From the cell containing the given text, extract its center point as (x, y) coordinate. 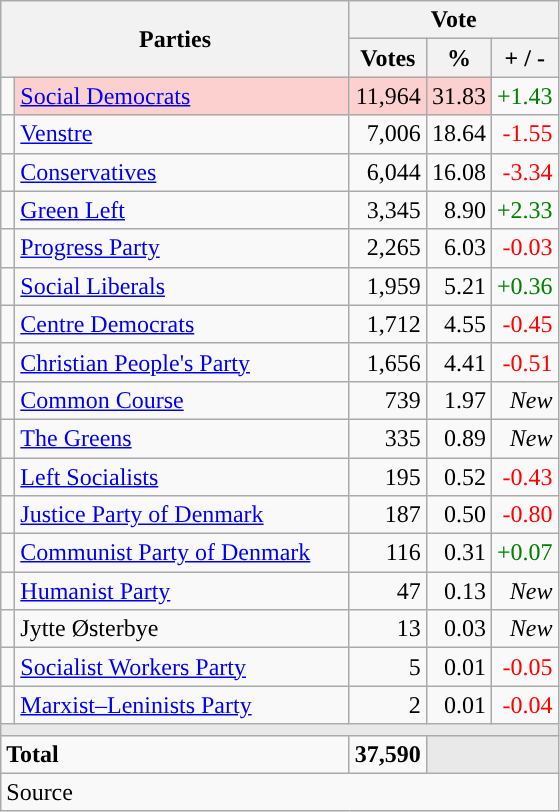
-0.43 (524, 477)
31.83 (458, 96)
-1.55 (524, 134)
+2.33 (524, 210)
+1.43 (524, 96)
Left Socialists (182, 477)
47 (388, 591)
2 (388, 705)
13 (388, 629)
Christian People's Party (182, 362)
1.97 (458, 400)
Social Democrats (182, 96)
739 (388, 400)
0.03 (458, 629)
-0.03 (524, 248)
5.21 (458, 286)
Social Liberals (182, 286)
Jytte Østerbye (182, 629)
Votes (388, 58)
Humanist Party (182, 591)
-0.04 (524, 705)
-0.05 (524, 667)
Source (280, 792)
8.90 (458, 210)
% (458, 58)
-0.80 (524, 515)
Common Course (182, 400)
7,006 (388, 134)
Communist Party of Denmark (182, 553)
6.03 (458, 248)
Progress Party (182, 248)
2,265 (388, 248)
Marxist–Leninists Party (182, 705)
+0.07 (524, 553)
0.50 (458, 515)
Centre Democrats (182, 324)
0.31 (458, 553)
18.64 (458, 134)
+0.36 (524, 286)
0.89 (458, 438)
-3.34 (524, 172)
4.41 (458, 362)
Vote (454, 20)
1,712 (388, 324)
116 (388, 553)
Justice Party of Denmark (182, 515)
16.08 (458, 172)
1,656 (388, 362)
335 (388, 438)
187 (388, 515)
Green Left (182, 210)
Total (176, 754)
0.52 (458, 477)
6,044 (388, 172)
Conservatives (182, 172)
Venstre (182, 134)
3,345 (388, 210)
1,959 (388, 286)
37,590 (388, 754)
195 (388, 477)
-0.45 (524, 324)
4.55 (458, 324)
Parties (176, 39)
0.13 (458, 591)
-0.51 (524, 362)
5 (388, 667)
+ / - (524, 58)
Socialist Workers Party (182, 667)
The Greens (182, 438)
11,964 (388, 96)
